Search for the cell housing the specified text and yield its (X, Y) center coordinate. 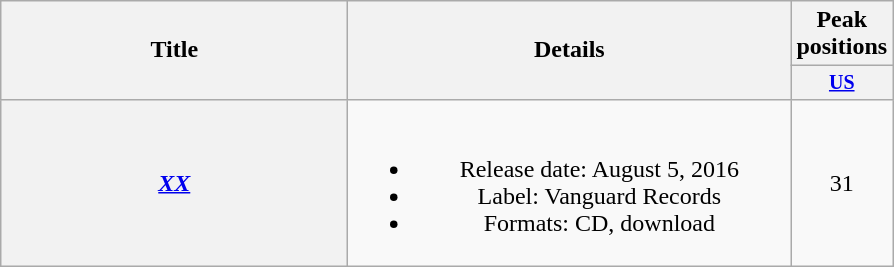
Peak positions (842, 34)
Title (174, 50)
XX (174, 182)
Details (570, 50)
US (842, 82)
31 (842, 182)
Release date: August 5, 2016Label: Vanguard RecordsFormats: CD, download (570, 182)
